Provide the (x, y) coordinate of the cell's center where the given text is located.  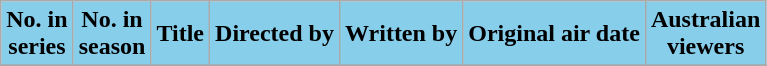
Original air date (554, 34)
Title (180, 34)
Directed by (275, 34)
Australianviewers (705, 34)
No. inseason (112, 34)
Written by (400, 34)
No. inseries (37, 34)
